Provide the (X, Y) coordinate of the cell's center where the given text is located.  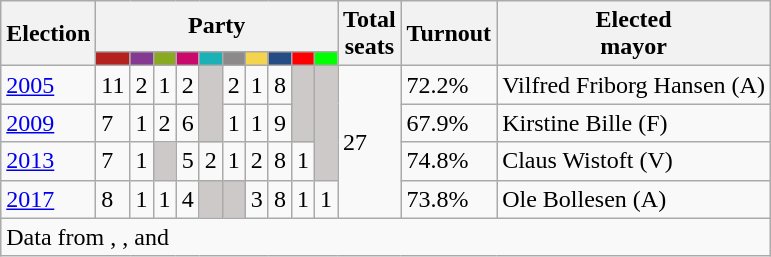
74.8% (449, 161)
2013 (48, 161)
Electedmayor (634, 34)
Election (48, 34)
5 (188, 161)
Totalseats (370, 34)
Kirstine Bille (F) (634, 123)
Turnout (449, 34)
Ole Bollesen (A) (634, 199)
11 (113, 85)
Party (217, 26)
Data from , , and (386, 237)
2005 (48, 85)
Claus Wistoft (V) (634, 161)
27 (370, 142)
2017 (48, 199)
73.8% (449, 199)
3 (256, 199)
Vilfred Friborg Hansen (A) (634, 85)
72.2% (449, 85)
67.9% (449, 123)
9 (280, 123)
4 (188, 199)
2009 (48, 123)
6 (188, 123)
